Scan for the cell matching the given text and deliver its (x, y) coordinate at center. 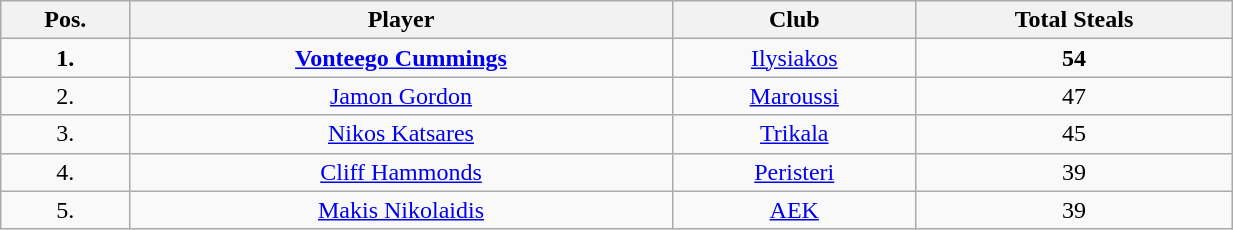
AEK (794, 210)
Makis Nikolaidis (401, 210)
47 (1074, 96)
Cliff Hammonds (401, 172)
Peristeri (794, 172)
54 (1074, 58)
Ilysiakos (794, 58)
2. (66, 96)
Player (401, 20)
Nikos Katsares (401, 134)
45 (1074, 134)
5. (66, 210)
Vonteego Cummings (401, 58)
Trikala (794, 134)
Maroussi (794, 96)
4. (66, 172)
Club (794, 20)
1. (66, 58)
Jamon Gordon (401, 96)
Total Steals (1074, 20)
3. (66, 134)
Pos. (66, 20)
